Detect which cell encompasses the target text, then output its [X, Y] center coordinate. 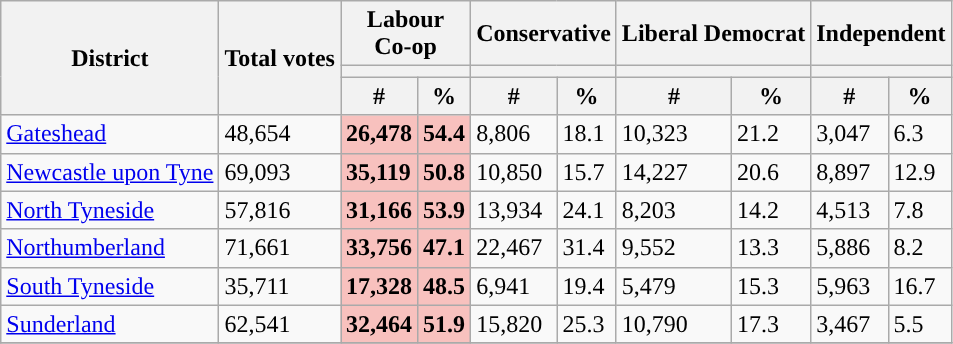
10,790 [674, 324]
17.3 [770, 324]
7.8 [920, 210]
20.6 [770, 172]
3,047 [850, 134]
31,166 [378, 210]
19.4 [586, 286]
5,479 [674, 286]
31.4 [586, 248]
10,323 [674, 134]
LabourCo-op [405, 34]
35,119 [378, 172]
Northumberland [110, 248]
14.2 [770, 210]
4,513 [850, 210]
Gateshead [110, 134]
13.3 [770, 248]
15.3 [770, 286]
South Tyneside [110, 286]
8,806 [514, 134]
54.4 [444, 134]
5,963 [850, 286]
5,886 [850, 248]
10,850 [514, 172]
8.2 [920, 248]
50.8 [444, 172]
57,816 [280, 210]
21.2 [770, 134]
26,478 [378, 134]
14,227 [674, 172]
48,654 [280, 134]
Conservative [544, 34]
69,093 [280, 172]
18.1 [586, 134]
22,467 [514, 248]
13,934 [514, 210]
3,467 [850, 324]
16.7 [920, 286]
15,820 [514, 324]
Newcastle upon Tyne [110, 172]
71,661 [280, 248]
5.5 [920, 324]
25.3 [586, 324]
47.1 [444, 248]
District [110, 58]
Sunderland [110, 324]
15.7 [586, 172]
35,711 [280, 286]
Independent [881, 34]
24.1 [586, 210]
33,756 [378, 248]
48.5 [444, 286]
6.3 [920, 134]
32,464 [378, 324]
Liberal Democrat [713, 34]
12.9 [920, 172]
8,203 [674, 210]
51.9 [444, 324]
8,897 [850, 172]
North Tyneside [110, 210]
6,941 [514, 286]
Total votes [280, 58]
17,328 [378, 286]
62,541 [280, 324]
53.9 [444, 210]
9,552 [674, 248]
